For the text-containing cell, return its midpoint in (X, Y) coordinate format. 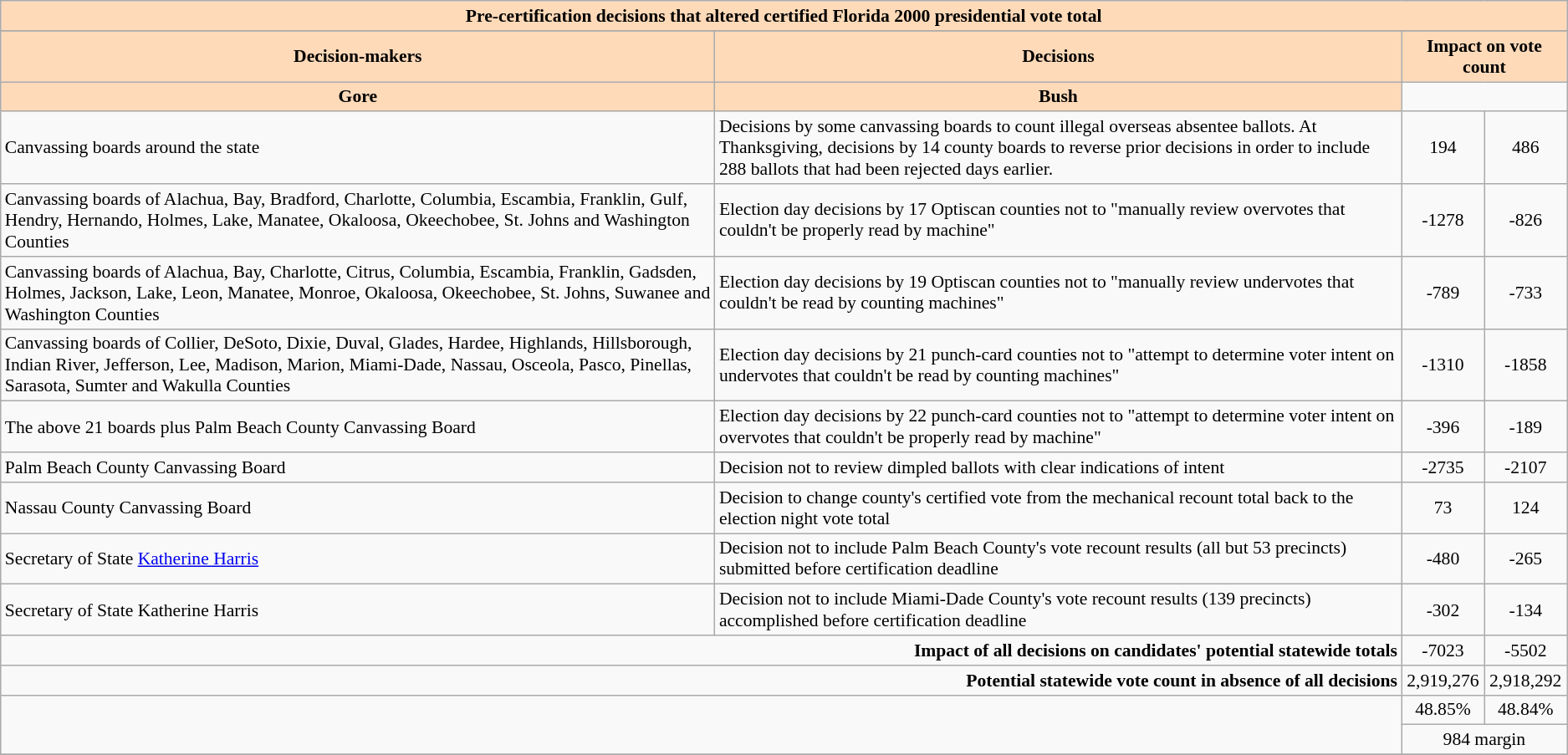
Decision not to include Palm Beach County's vote recount results (all but 53 precincts) submitted before certification deadline (1059, 559)
-789 (1443, 293)
-189 (1525, 426)
Decisions (1059, 57)
Decision not to review dimpled ballots with clear indications of intent (1059, 467)
-826 (1525, 221)
Canvassing boards around the state (358, 149)
-265 (1525, 559)
-2107 (1525, 467)
Nassau County Canvassing Board (358, 508)
Election day decisions by 22 punch-card counties not to "attempt to determine voter intent on overvotes that couldn't be properly read by machine" (1059, 426)
-1858 (1525, 365)
-2735 (1443, 467)
124 (1525, 508)
Impact on vote count (1484, 57)
The above 21 boards plus Palm Beach County Canvassing Board (358, 426)
48.84% (1525, 710)
-1310 (1443, 365)
-1278 (1443, 221)
Decision not to include Miami-Dade County's vote recount results (139 precincts) accomplished before certification deadline (1059, 610)
Palm Beach County Canvassing Board (358, 467)
194 (1443, 149)
-396 (1443, 426)
Impact of all decisions on candidates' potential statewide totals (701, 650)
-733 (1525, 293)
-134 (1525, 610)
2,918,292 (1525, 681)
Election day decisions by 21 punch-card counties not to "attempt to determine voter intent on undervotes that couldn't be read by counting machines" (1059, 365)
-480 (1443, 559)
-5502 (1525, 650)
-7023 (1443, 650)
486 (1525, 149)
48.85% (1443, 710)
2,919,276 (1443, 681)
Bush (1059, 97)
Pre-certification decisions that altered certified Florida 2000 presidential vote total (784, 16)
Potential statewide vote count in absence of all decisions (701, 681)
73 (1443, 508)
Election day decisions by 19 Optiscan counties not to "manually review undervotes that couldn't be read by counting machines" (1059, 293)
Decision to change county's certified vote from the mechanical recount total back to the election night vote total (1059, 508)
Gore (358, 97)
-302 (1443, 610)
Decision-makers (358, 57)
984 margin (1484, 740)
Election day decisions by 17 Optiscan counties not to "manually review overvotes that couldn't be properly read by machine" (1059, 221)
